Identify which cell holds the provided text, then report its (x, y) central coordinate. 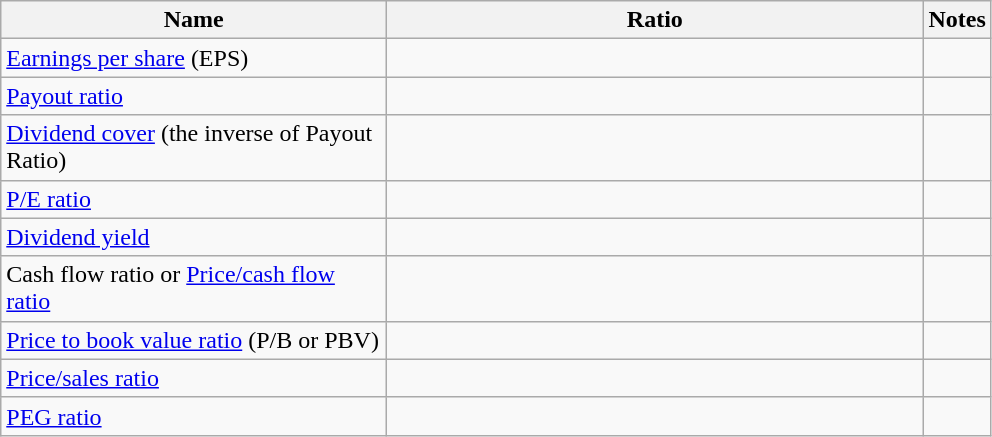
Ratio (655, 20)
Earnings per share (EPS) (194, 58)
PEG ratio (194, 416)
Dividend yield (194, 237)
Dividend cover (the inverse of Payout Ratio) (194, 148)
Price/sales ratio (194, 378)
Price to book value ratio (P/B or PBV) (194, 340)
Name (194, 20)
Payout ratio (194, 96)
Cash flow ratio or Price/cash flow ratio (194, 288)
P/E ratio (194, 199)
Notes (957, 20)
